Identify which cell holds the provided text, then report its (X, Y) central coordinate. 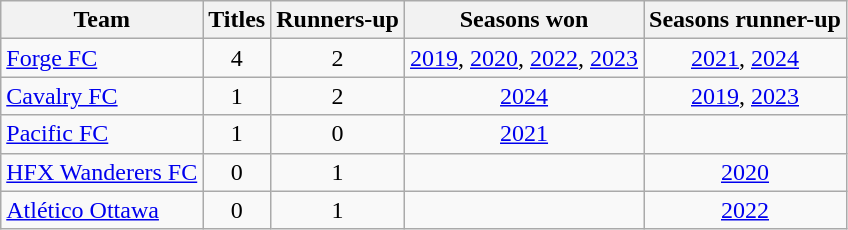
Pacific FC (102, 134)
Atlético Ottawa (102, 210)
2019, 2020, 2022, 2023 (524, 58)
Forge FC (102, 58)
2022 (746, 210)
2021 (524, 134)
Seasons runner-up (746, 20)
Titles (237, 20)
Cavalry FC (102, 96)
2020 (746, 172)
2024 (524, 96)
Seasons won (524, 20)
Team (102, 20)
4 (237, 58)
HFX Wanderers FC (102, 172)
2019, 2023 (746, 96)
2021, 2024 (746, 58)
Runners-up (338, 20)
